Provide the [X, Y] coordinate of the cell's center where the given text is located.  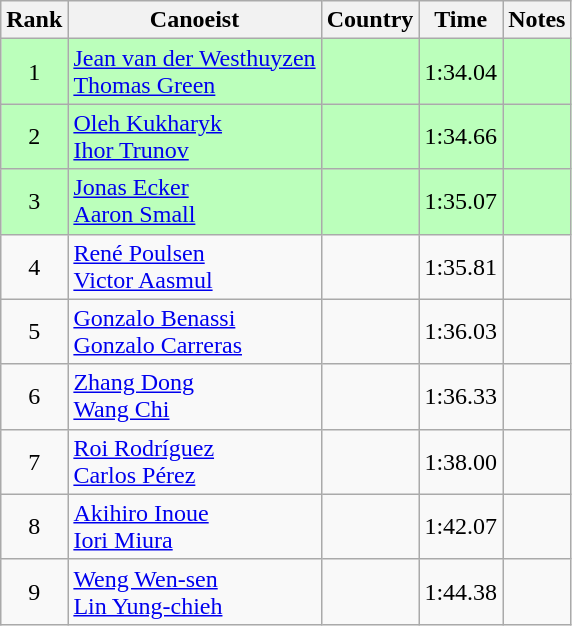
Oleh KukharykIhor Trunov [194, 136]
Notes [537, 20]
1:36.03 [461, 332]
Gonzalo BenassiGonzalo Carreras [194, 332]
3 [34, 202]
1:35.07 [461, 202]
1:44.38 [461, 592]
1:38.00 [461, 462]
1:35.81 [461, 266]
8 [34, 526]
Rank [34, 20]
6 [34, 396]
René PoulsenVictor Aasmul [194, 266]
1 [34, 72]
Zhang DongWang Chi [194, 396]
Canoeist [194, 20]
Akihiro InoueIori Miura [194, 526]
Weng Wen-senLin Yung-chieh [194, 592]
1:34.66 [461, 136]
Roi RodríguezCarlos Pérez [194, 462]
Jonas EckerAaron Small [194, 202]
Country [370, 20]
9 [34, 592]
Time [461, 20]
1:34.04 [461, 72]
5 [34, 332]
1:36.33 [461, 396]
4 [34, 266]
2 [34, 136]
1:42.07 [461, 526]
7 [34, 462]
Jean van der WesthuyzenThomas Green [194, 72]
